For the text-containing cell, return its midpoint in (X, Y) coordinate format. 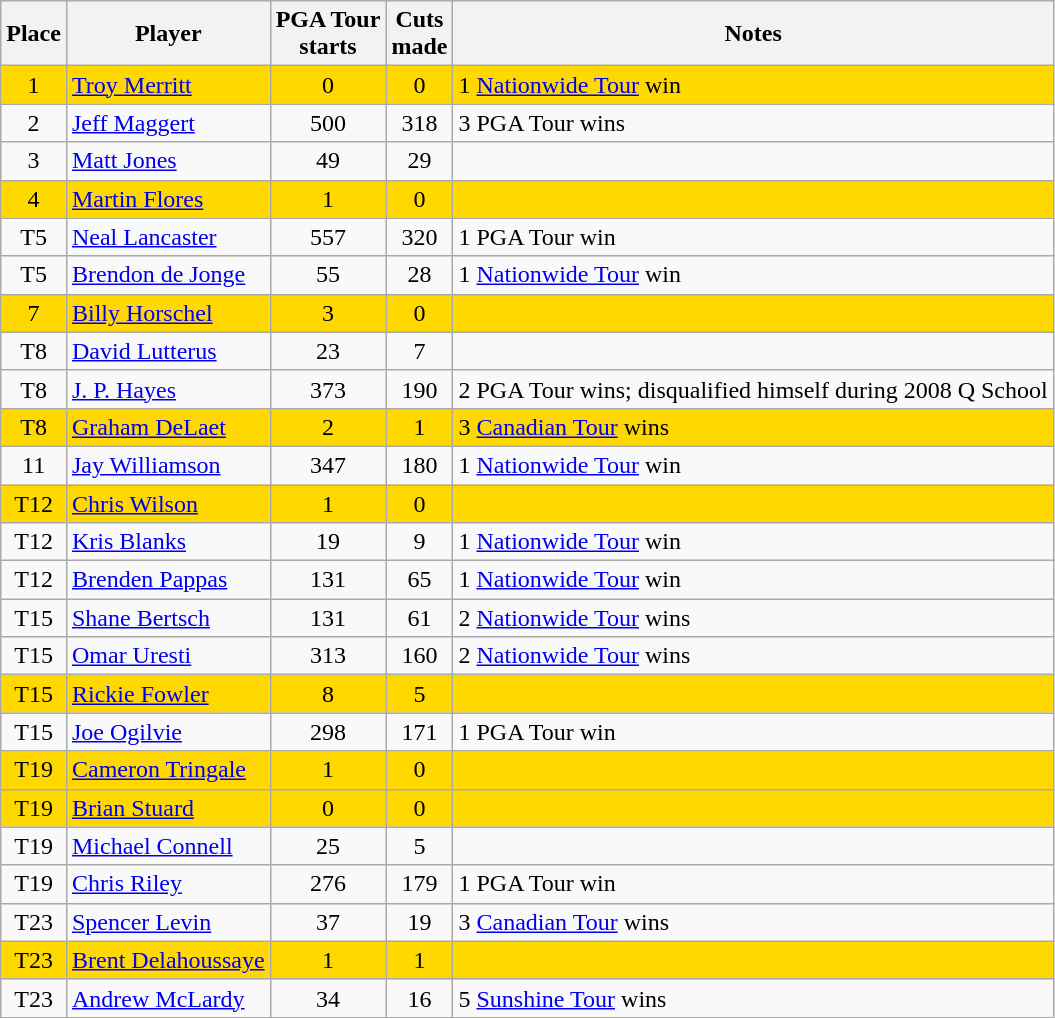
25 (328, 846)
49 (328, 161)
23 (328, 351)
J. P. Hayes (168, 389)
Chris Riley (168, 884)
276 (328, 884)
8 (328, 694)
Brendon de Jonge (168, 275)
Martin Flores (168, 199)
298 (328, 732)
318 (420, 123)
3 PGA Tour wins (753, 123)
Omar Uresti (168, 656)
Cameron Tringale (168, 770)
Brenden Pappas (168, 580)
Neal Lancaster (168, 237)
37 (328, 922)
11 (34, 465)
171 (420, 732)
190 (420, 389)
55 (328, 275)
Jay Williamson (168, 465)
160 (420, 656)
Shane Bertsch (168, 618)
34 (328, 998)
Andrew McLardy (168, 998)
Chris Wilson (168, 503)
Spencer Levin (168, 922)
Kris Blanks (168, 542)
Matt Jones (168, 161)
5 Sunshine Tour wins (753, 998)
Michael Connell (168, 846)
180 (420, 465)
David Lutterus (168, 351)
PGA Tourstarts (328, 34)
9 (420, 542)
Player (168, 34)
347 (328, 465)
Place (34, 34)
Jeff Maggert (168, 123)
Billy Horschel (168, 313)
557 (328, 237)
320 (420, 237)
Troy Merritt (168, 85)
Joe Ogilvie (168, 732)
Notes (753, 34)
Graham DeLaet (168, 427)
373 (328, 389)
179 (420, 884)
Rickie Fowler (168, 694)
500 (328, 123)
16 (420, 998)
61 (420, 618)
29 (420, 161)
Brian Stuard (168, 808)
Cutsmade (420, 34)
65 (420, 580)
2 PGA Tour wins; disqualified himself during 2008 Q School (753, 389)
Brent Delahoussaye (168, 960)
4 (34, 199)
28 (420, 275)
313 (328, 656)
